Locate the cell with the specified text and output its [x, y] center coordinate. 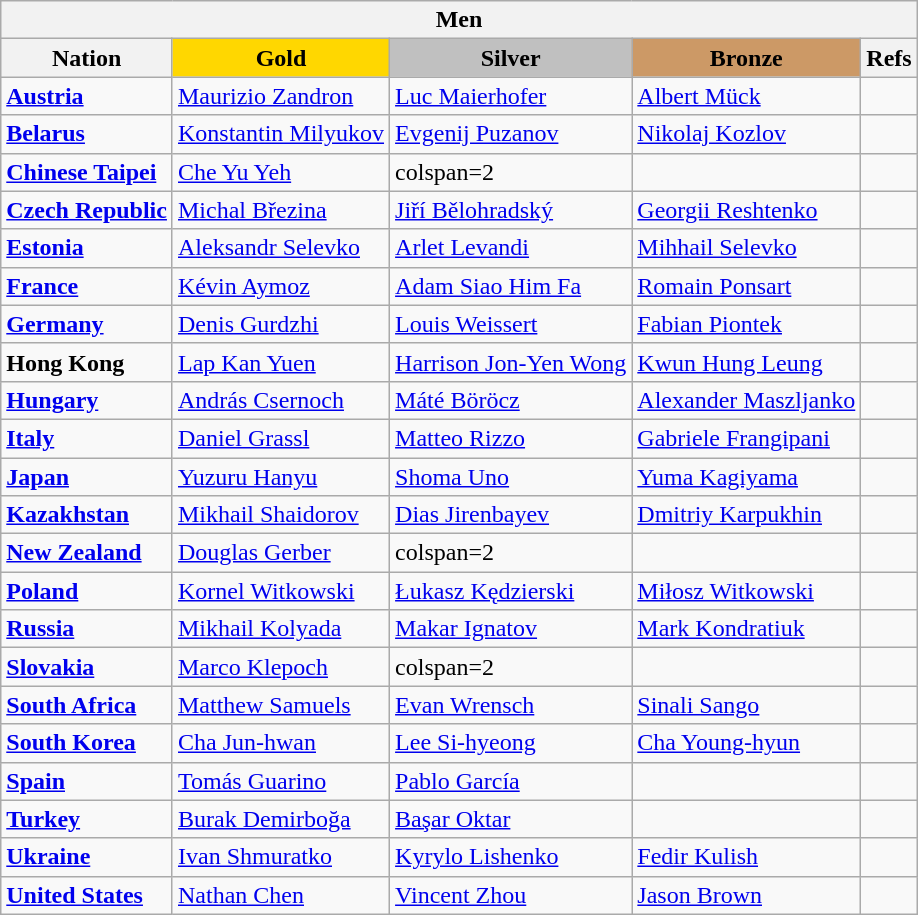
Başar Oktar [511, 819]
Miłosz Witkowski [746, 591]
Aleksandr Selevko [280, 248]
Bronze [746, 58]
Italy [87, 438]
South Korea [87, 743]
Men [459, 20]
Che Yu Yeh [280, 172]
Vincent Zhou [511, 895]
Mikhail Shaidorov [280, 515]
Georgii Reshtenko [746, 210]
Fedir Kulish [746, 857]
Adam Siao Him Fa [511, 286]
Ivan Shmuratko [280, 857]
Marco Klepoch [280, 667]
Slovakia [87, 667]
Mikhail Kolyada [280, 629]
United States [87, 895]
Denis Gurdzhi [280, 324]
Poland [87, 591]
Yuma Kagiyama [746, 477]
Luc Maierhofer [511, 96]
Makar Ignatov [511, 629]
Konstantin Milyukov [280, 134]
Austria [87, 96]
Estonia [87, 248]
New Zealand [87, 553]
Nikolaj Kozlov [746, 134]
Douglas Gerber [280, 553]
Ukraine [87, 857]
Dias Jirenbayev [511, 515]
Burak Demirboğa [280, 819]
Turkey [87, 819]
Matthew Samuels [280, 705]
Refs [889, 58]
Kwun Hung Leung [746, 362]
Łukasz Kędzierski [511, 591]
Cha Jun-hwan [280, 743]
Tomás Guarino [280, 781]
Harrison Jon-Yen Wong [511, 362]
Yuzuru Hanyu [280, 477]
Matteo Rizzo [511, 438]
Czech Republic [87, 210]
Hungary [87, 400]
Kyrylo Lishenko [511, 857]
France [87, 286]
Daniel Grassl [280, 438]
Hong Kong [87, 362]
Kazakhstan [87, 515]
Gabriele Frangipani [746, 438]
Belarus [87, 134]
Silver [511, 58]
Evgenij Puzanov [511, 134]
Pablo García [511, 781]
Spain [87, 781]
Kornel Witkowski [280, 591]
Romain Ponsart [746, 286]
Nation [87, 58]
Albert Mück [746, 96]
Shoma Uno [511, 477]
Mark Kondratiuk [746, 629]
Lap Kan Yuen [280, 362]
Michal Březina [280, 210]
Germany [87, 324]
Japan [87, 477]
Evan Wrensch [511, 705]
Fabian Piontek [746, 324]
Máté Böröcz [511, 400]
Lee Si-hyeong [511, 743]
Dmitriy Karpukhin [746, 515]
Alexander Maszljanko [746, 400]
South Africa [87, 705]
Chinese Taipei [87, 172]
Jason Brown [746, 895]
Arlet Levandi [511, 248]
Kévin Aymoz [280, 286]
András Csernoch [280, 400]
Nathan Chen [280, 895]
Maurizio Zandron [280, 96]
Cha Young-hyun [746, 743]
Sinali Sango [746, 705]
Louis Weissert [511, 324]
Jiří Bělohradský [511, 210]
Russia [87, 629]
Gold [280, 58]
Mihhail Selevko [746, 248]
